Pinpoint the cell where the given text exists, returning its [x, y] midpoint coordinate. 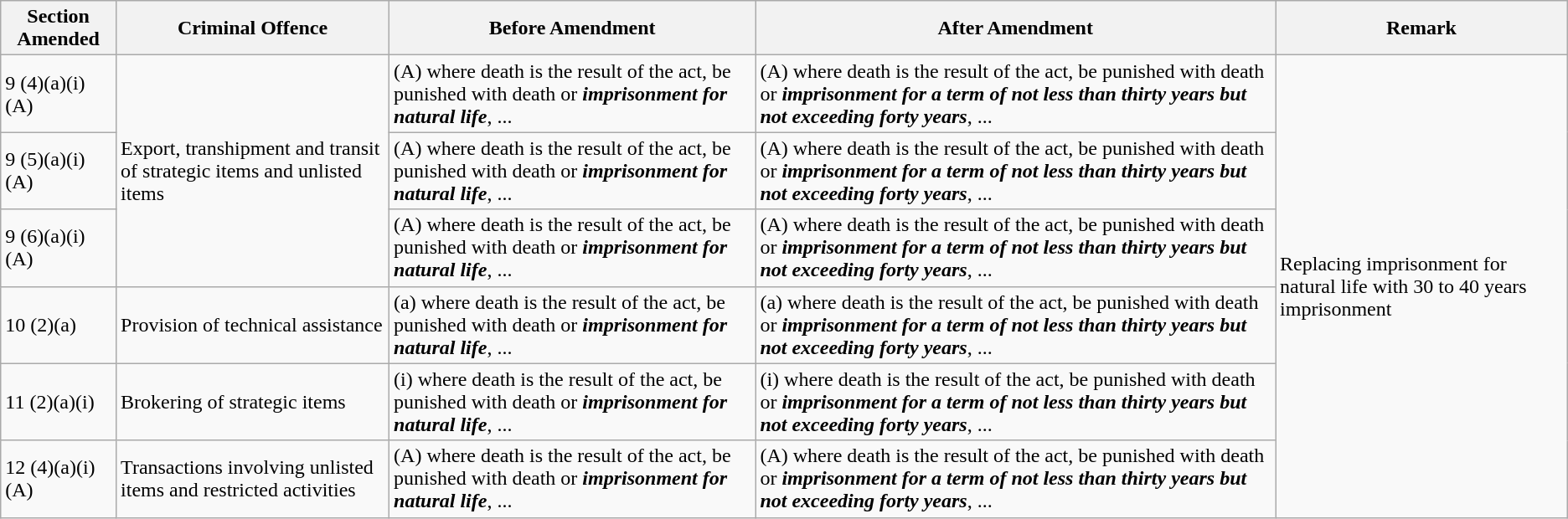
9 (6)(a)(i)(A) [59, 248]
Criminal Offence [253, 28]
Provision of technical assistance [253, 325]
Export, transhipment and transit of strategic items and unlisted items [253, 171]
12 (4)(a)(i)(A) [59, 479]
Brokering of strategic items [253, 402]
9 (5)(a)(i)(A) [59, 171]
Replacing imprisonment for natural life with 30 to 40 years imprisonment [1422, 286]
(i) where death is the result of the act, be punished with death or imprisonment for natural life, ... [573, 402]
Transactions involving unlisted items and restricted activities [253, 479]
10 (2)(a) [59, 325]
9 (4)(a)(i)(A) [59, 94]
Remark [1422, 28]
Section Amended [59, 28]
Before Amendment [573, 28]
11 (2)(a)(i) [59, 402]
After Amendment [1015, 28]
(a) where death is the result of the act, be punished with death or imprisonment for natural life, ... [573, 325]
